Pinpoint the cell where the given text exists, returning its [x, y] midpoint coordinate. 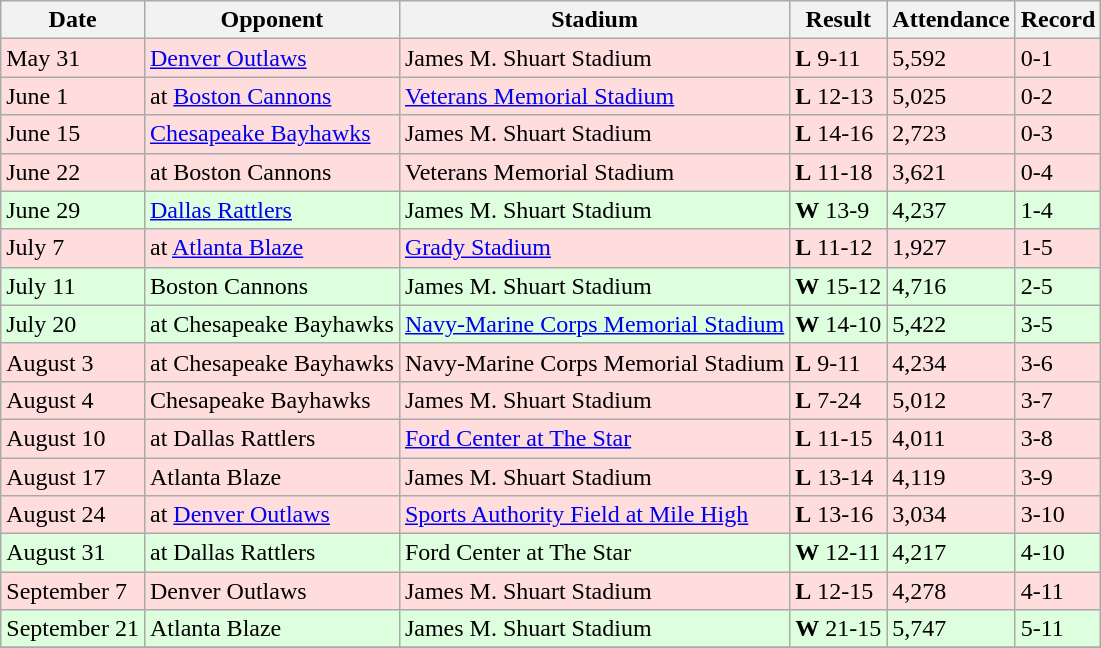
Stadium [594, 20]
4,011 [951, 438]
L 13-14 [838, 477]
0-3 [1058, 134]
5,592 [951, 58]
L 14-16 [838, 134]
W 15-12 [838, 286]
at Atlanta Blaze [272, 248]
4,234 [951, 362]
3-9 [1058, 477]
4,217 [951, 553]
5,747 [951, 629]
W 13-9 [838, 210]
August 4 [73, 400]
L 11-18 [838, 172]
4,716 [951, 286]
August 17 [73, 477]
Result [838, 20]
3-8 [1058, 438]
July 20 [73, 324]
1-4 [1058, 210]
June 1 [73, 96]
0-2 [1058, 96]
3,621 [951, 172]
4-11 [1058, 591]
Sports Authority Field at Mile High [594, 515]
August 31 [73, 553]
L 12-15 [838, 591]
3-5 [1058, 324]
4,237 [951, 210]
3-7 [1058, 400]
September 21 [73, 629]
W 21-15 [838, 629]
Record [1058, 20]
1-5 [1058, 248]
Opponent [272, 20]
July 11 [73, 286]
June 15 [73, 134]
L 13-16 [838, 515]
L 7-24 [838, 400]
3-6 [1058, 362]
Boston Cannons [272, 286]
May 31 [73, 58]
L 11-12 [838, 248]
Date [73, 20]
4,119 [951, 477]
2,723 [951, 134]
August 24 [73, 515]
August 3 [73, 362]
June 22 [73, 172]
Grady Stadium [594, 248]
5,422 [951, 324]
5,012 [951, 400]
3,034 [951, 515]
W 14-10 [838, 324]
3-10 [1058, 515]
4-10 [1058, 553]
Dallas Rattlers [272, 210]
July 7 [73, 248]
W 12-11 [838, 553]
L 12-13 [838, 96]
L 11-15 [838, 438]
1,927 [951, 248]
June 29 [73, 210]
5,025 [951, 96]
4,278 [951, 591]
2-5 [1058, 286]
at Denver Outlaws [272, 515]
Attendance [951, 20]
5-11 [1058, 629]
September 7 [73, 591]
August 10 [73, 438]
0-1 [1058, 58]
0-4 [1058, 172]
